Return the [x, y] coordinate for the center point of the cell that contains the specified text.  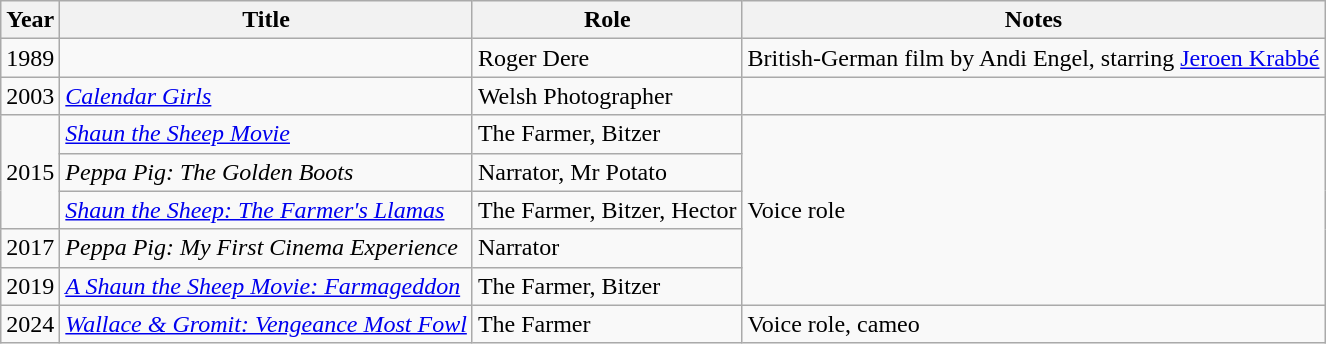
Role [607, 20]
Peppa Pig: The Golden Boots [266, 172]
The Farmer [607, 324]
Shaun the Sheep Movie [266, 134]
Voice role, cameo [1034, 324]
2024 [30, 324]
2003 [30, 96]
Notes [1034, 20]
1989 [30, 58]
Roger Dere [607, 58]
A Shaun the Sheep Movie: Farmageddon [266, 286]
Calendar Girls [266, 96]
2019 [30, 286]
2017 [30, 248]
Peppa Pig: My First Cinema Experience [266, 248]
Wallace & Gromit: Vengeance Most Fowl [266, 324]
British-German film by Andi Engel, starring Jeroen Krabbé [1034, 58]
Title [266, 20]
Year [30, 20]
Shaun the Sheep: The Farmer's Llamas [266, 210]
2015 [30, 172]
The Farmer, Bitzer, Hector [607, 210]
Narrator, Mr Potato [607, 172]
Voice role [1034, 210]
Welsh Photographer [607, 96]
Narrator [607, 248]
